Find where the given text appears and provide that cell's center as [x, y] coordinate. 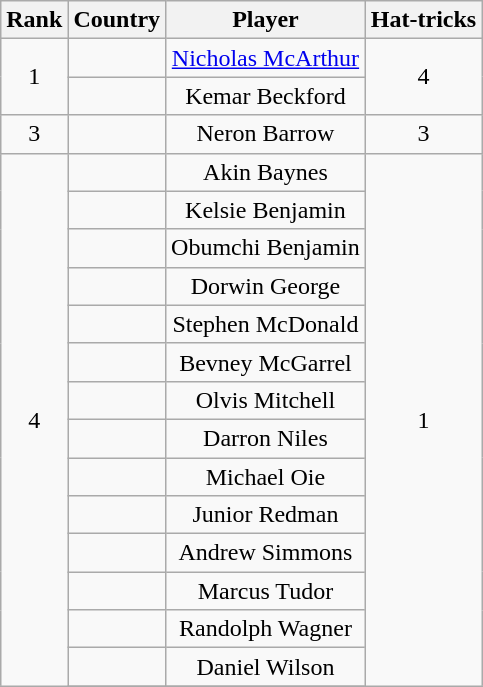
Daniel Wilson [266, 667]
Michael Oie [266, 477]
Marcus Tudor [266, 591]
Junior Redman [266, 515]
Andrew Simmons [266, 553]
Olvis Mitchell [266, 400]
Hat-tricks [423, 20]
Stephen McDonald [266, 324]
Randolph Wagner [266, 629]
Nicholas McArthur [266, 58]
Dorwin George [266, 286]
Akin Baynes [266, 172]
Darron Niles [266, 438]
Kelsie Benjamin [266, 210]
Obumchi Benjamin [266, 248]
Rank [34, 20]
Player [266, 20]
Country [117, 20]
Kemar Beckford [266, 96]
Bevney McGarrel [266, 362]
Neron Barrow [266, 134]
